Scan for the cell matching the given text and deliver its [X, Y] coordinate at center. 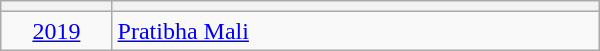
2019 [56, 31]
Pratibha Mali [356, 31]
